Determine the [X, Y] coordinate at the center of the cell enclosing the given text.  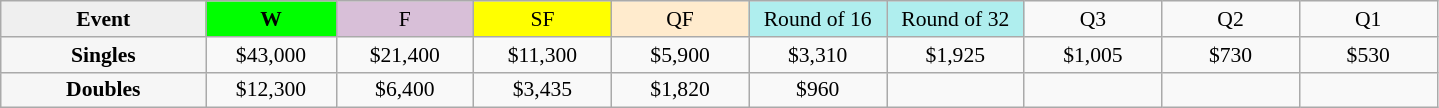
$1,820 [680, 90]
Q2 [1231, 19]
QF [680, 19]
SF [543, 19]
$960 [818, 90]
Event [104, 19]
$730 [1231, 55]
$21,400 [405, 55]
$6,400 [405, 90]
$530 [1368, 55]
Round of 16 [818, 19]
$3,310 [818, 55]
$1,925 [955, 55]
Singles [104, 55]
$3,435 [543, 90]
Q1 [1368, 19]
Round of 32 [955, 19]
Doubles [104, 90]
$1,005 [1093, 55]
W [271, 19]
$11,300 [543, 55]
F [405, 19]
$12,300 [271, 90]
Q3 [1093, 19]
$43,000 [271, 55]
$5,900 [680, 55]
